Locate the cell with the specified text and output its [x, y] center coordinate. 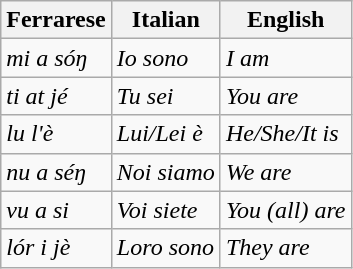
Voi siete [166, 210]
He/She/It is [286, 134]
You (all) are [286, 210]
Lui/Lei è [166, 134]
lu l'è [56, 134]
Io sono [166, 58]
Loro sono [166, 248]
They are [286, 248]
nu a séŋ [56, 172]
English [286, 20]
We are [286, 172]
lór i jè [56, 248]
mi a sóŋ [56, 58]
I am [286, 58]
Ferrarese [56, 20]
vu a si [56, 210]
Tu sei [166, 96]
ti at jé [56, 96]
You are [286, 96]
Italian [166, 20]
Noi siamo [166, 172]
